From the cell containing the given text, extract its center point as [x, y] coordinate. 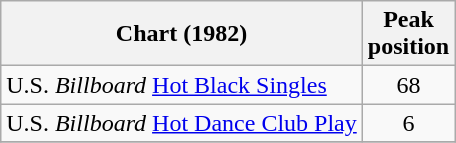
U.S. Billboard Hot Black Singles [182, 85]
6 [408, 123]
68 [408, 85]
Peakposition [408, 34]
U.S. Billboard Hot Dance Club Play [182, 123]
Chart (1982) [182, 34]
